From the cell containing the given text, extract its center point as [x, y] coordinate. 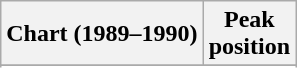
Chart (1989–1990) [102, 34]
Peakposition [249, 34]
